Identify which cell holds the provided text, then report its [x, y] central coordinate. 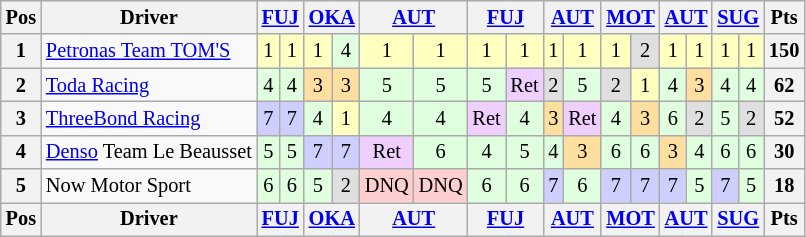
150 [784, 51]
62 [784, 85]
52 [784, 118]
ThreeBond Racing [149, 118]
Toda Racing [149, 85]
18 [784, 186]
Petronas Team TOM'S [149, 51]
Now Motor Sport [149, 186]
30 [784, 152]
Denso Team Le Beausset [149, 152]
